Determine the [X, Y] coordinate at the center of the cell enclosing the given text.  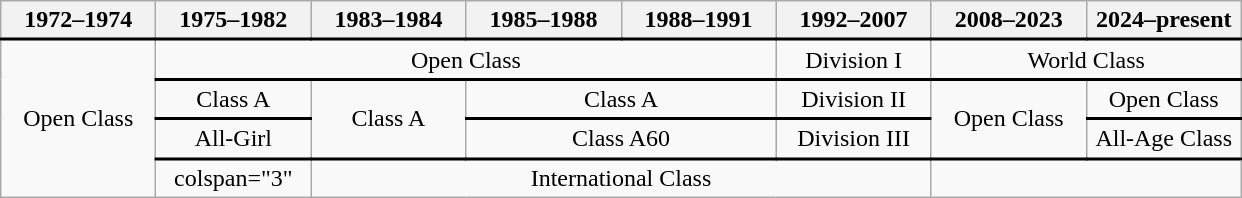
Division II [854, 99]
1975–1982 [234, 20]
1992–2007 [854, 20]
Division III [854, 139]
colspan="3" [234, 178]
World Class [1086, 60]
All-Girl [234, 139]
2008–2023 [1008, 20]
Class A60 [621, 139]
International Class [621, 178]
1972–1974 [78, 20]
Division I [854, 60]
All-Age Class [1164, 139]
1988–1991 [698, 20]
1983–1984 [388, 20]
1985–1988 [544, 20]
2024–present [1164, 20]
